From the cell containing the given text, extract its center point as (x, y) coordinate. 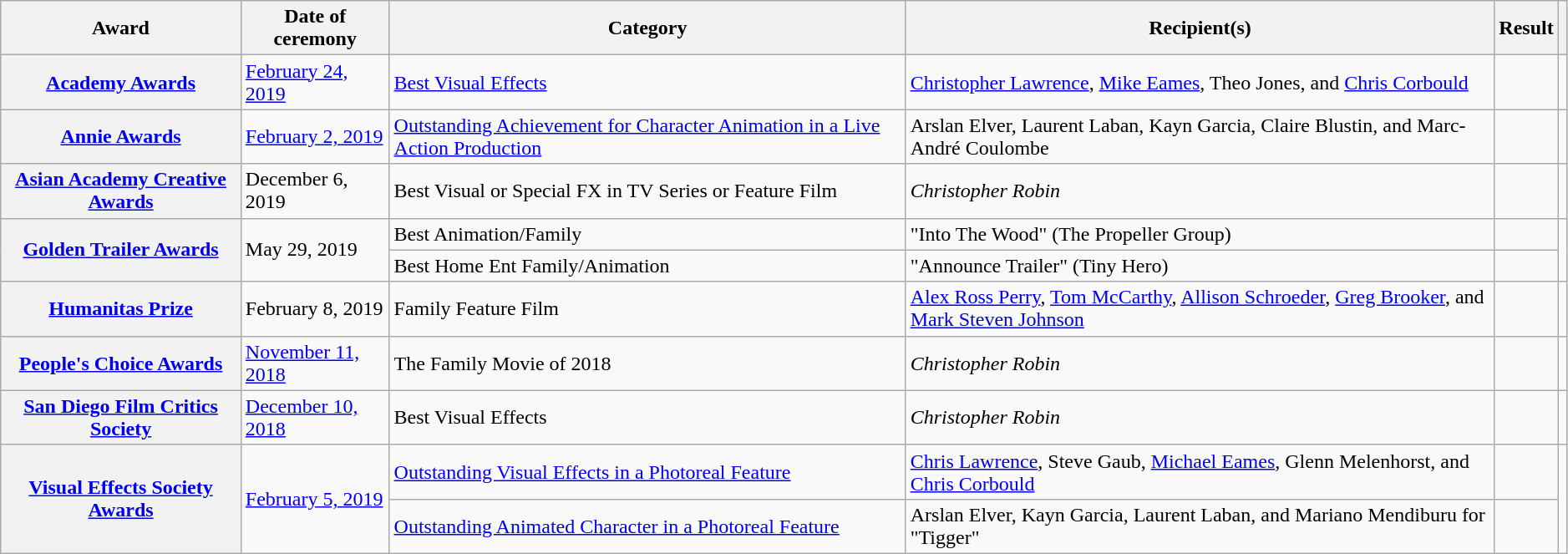
Award (121, 28)
May 29, 2019 (315, 250)
Christopher Lawrence, Mike Eames, Theo Jones, and Chris Corbould (1200, 82)
People's Choice Awards (121, 363)
February 2, 2019 (315, 137)
The Family Movie of 2018 (647, 363)
Visual Effects Society Awards (121, 499)
Result (1526, 28)
Category (647, 28)
November 11, 2018 (315, 363)
Family Feature Film (647, 309)
Arslan Elver, Laurent Laban, Kayn Garcia, Claire Blustin, and Marc-André Coulombe (1200, 137)
February 24, 2019 (315, 82)
Humanitas Prize (121, 309)
Asian Academy Creative Awards (121, 191)
Chris Lawrence, Steve Gaub, Michael Eames, Glenn Melenhorst, and Chris Corbould (1200, 471)
Best Visual or Special FX in TV Series or Feature Film (647, 191)
Golden Trailer Awards (121, 250)
Outstanding Visual Effects in a Photoreal Feature (647, 471)
"Into The Wood" (The Propeller Group) (1200, 234)
Arslan Elver, Kayn Garcia, Laurent Laban, and Mariano Mendiburu for "Tigger" (1200, 526)
February 5, 2019 (315, 499)
Alex Ross Perry, Tom McCarthy, Allison Schroeder, Greg Brooker, and Mark Steven Johnson (1200, 309)
February 8, 2019 (315, 309)
Date of ceremony (315, 28)
Outstanding Achievement for Character Animation in a Live Action Production (647, 137)
December 10, 2018 (315, 418)
Outstanding Animated Character in a Photoreal Feature (647, 526)
Best Home Ent Family/Animation (647, 266)
San Diego Film Critics Society (121, 418)
"Announce Trailer" (Tiny Hero) (1200, 266)
Annie Awards (121, 137)
Best Animation/Family (647, 234)
Recipient(s) (1200, 28)
December 6, 2019 (315, 191)
Academy Awards (121, 82)
